Capture the cell that displays the provided text and extract its (x, y) central coordinate. 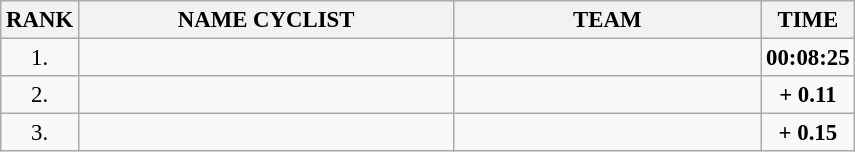
TIME (808, 20)
RANK (40, 20)
1. (40, 58)
00:08:25 (808, 58)
3. (40, 133)
TEAM (608, 20)
+ 0.11 (808, 95)
2. (40, 95)
+ 0.15 (808, 133)
NAME CYCLIST (266, 20)
